From the cell containing the given text, extract its center point as [x, y] coordinate. 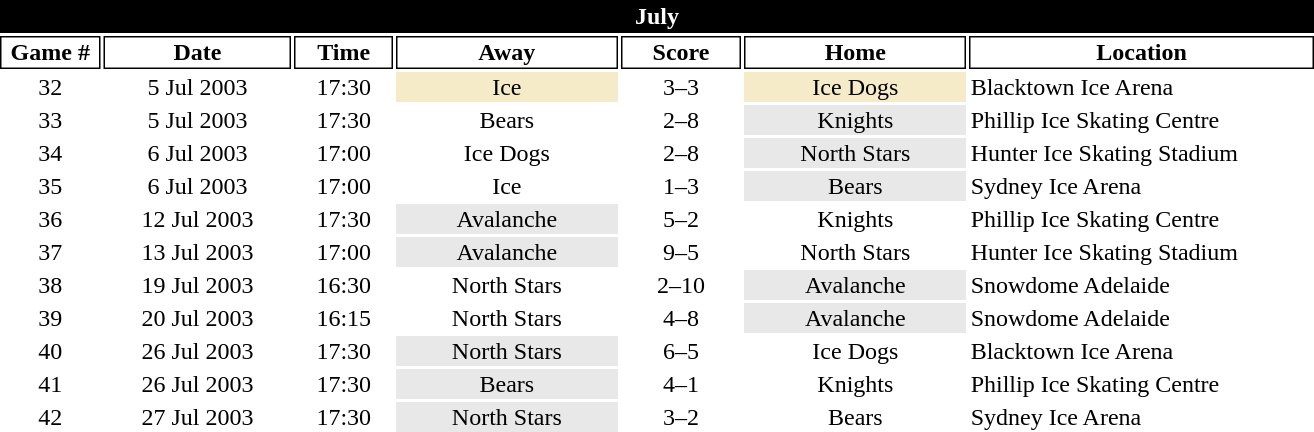
39 [50, 318]
Location [1142, 52]
40 [50, 351]
6–5 [682, 351]
4–1 [682, 384]
3–2 [682, 417]
19 Jul 2003 [197, 285]
Time [344, 52]
27 Jul 2003 [197, 417]
12 Jul 2003 [197, 219]
Score [682, 52]
Away [507, 52]
3–3 [682, 87]
38 [50, 285]
20 Jul 2003 [197, 318]
37 [50, 252]
5–2 [682, 219]
9–5 [682, 252]
33 [50, 120]
32 [50, 87]
Game # [50, 52]
4–8 [682, 318]
41 [50, 384]
16:30 [344, 285]
2–10 [682, 285]
July [657, 16]
34 [50, 153]
13 Jul 2003 [197, 252]
35 [50, 186]
16:15 [344, 318]
36 [50, 219]
1–3 [682, 186]
42 [50, 417]
Date [197, 52]
Home [856, 52]
